Extract the [x, y] coordinate from the center of the cell holding the provided text.  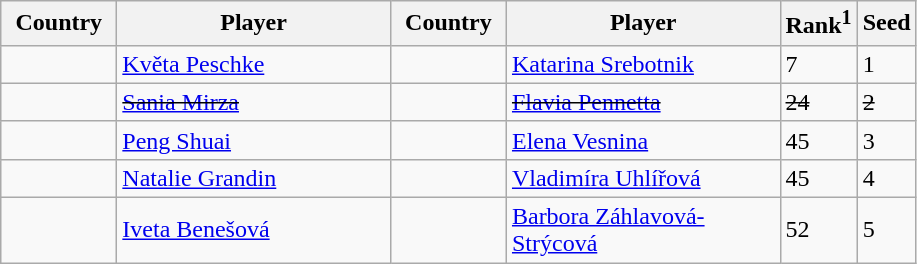
7 [818, 64]
Seed [886, 24]
Rank1 [818, 24]
3 [886, 140]
24 [818, 102]
Květa Peschke [254, 64]
Vladimíra Uhlířová [643, 178]
5 [886, 230]
Iveta Benešová [254, 230]
4 [886, 178]
Flavia Pennetta [643, 102]
Katarina Srebotnik [643, 64]
Barbora Záhlavová-Strýcová [643, 230]
1 [886, 64]
52 [818, 230]
Sania Mirza [254, 102]
Elena Vesnina [643, 140]
2 [886, 102]
Peng Shuai [254, 140]
Natalie Grandin [254, 178]
